Find where the given text appears and provide that cell's center as [x, y] coordinate. 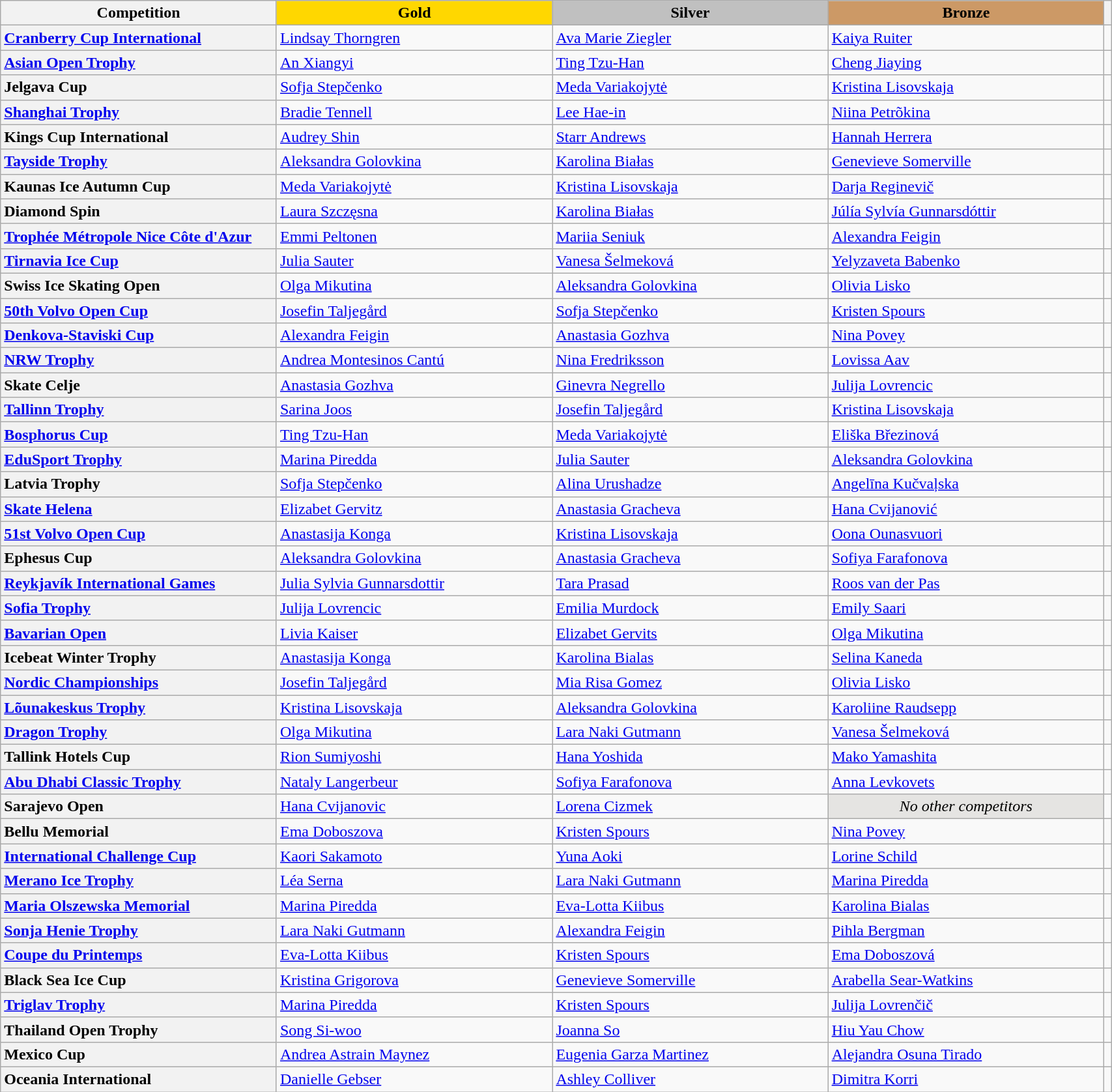
Thailand Open Trophy [139, 1029]
Hiu Yau Chow [965, 1029]
EduSport Trophy [139, 459]
Emilia Murdock [691, 608]
Hana Yoshida [691, 757]
International Challenge Cup [139, 856]
Song Si-woo [414, 1029]
Léa Serna [414, 881]
Nordic Championships [139, 682]
Abu Dhabi Classic Trophy [139, 782]
Arabella Sear-Watkins [965, 980]
Andrea Montesinos Cantú [414, 360]
Lindsay Thorngren [414, 38]
Triglav Trophy [139, 1005]
Alejandra Osuna Tirado [965, 1054]
Bronze [965, 13]
Ema Doboszova [414, 831]
Tallink Hotels Cup [139, 757]
Asian Open Trophy [139, 63]
Starr Andrews [691, 137]
Gold [414, 13]
Mexico Cup [139, 1054]
Skate Helena [139, 509]
Karoliine Raudsepp [965, 707]
Jelgava Cup [139, 87]
Icebeat Winter Trophy [139, 657]
Julia Sylvia Gunnarsdottir [414, 583]
Mia Risa Gomez [691, 682]
Black Sea Ice Cup [139, 980]
Kristina Grigorova [414, 980]
Livia Kaiser [414, 633]
Kaori Sakamoto [414, 856]
Merano Ice Trophy [139, 881]
Reykjavík International Games [139, 583]
Joanna So [691, 1029]
Competition [139, 13]
An Xiangyi [414, 63]
Ephesus Cup [139, 558]
Mariia Seniuk [691, 236]
Elizabet Gervits [691, 633]
Sarajevo Open [139, 807]
Latvia Trophy [139, 484]
Elizabet Gervitz [414, 509]
Lõunakeskus Trophy [139, 707]
Sarina Joos [414, 410]
Sonja Henie Trophy [139, 930]
50th Volvo Open Cup [139, 311]
NRW Trophy [139, 360]
Eugenia Garza Martinez [691, 1054]
51st Volvo Open Cup [139, 534]
Dragon Trophy [139, 732]
No other competitors [965, 807]
Denkova-Staviski Cup [139, 336]
Coupe du Printemps [139, 955]
Sofia Trophy [139, 608]
Yelyzaveta Babenko [965, 261]
Andrea Astrain Maynez [414, 1054]
Bavarian Open [139, 633]
Oceania International [139, 1079]
Roos van der Pas [965, 583]
Bradie Tennell [414, 112]
Tirnavia Ice Cup [139, 261]
Tara Prasad [691, 583]
Danielle Gebser [414, 1079]
Selina Kaneda [965, 657]
Shanghai Trophy [139, 112]
Kaiya Ruiter [965, 38]
Trophée Métropole Nice Côte d'Azur [139, 236]
Darja Reginevič [965, 186]
Audrey Shin [414, 137]
Ema Doboszová [965, 955]
Emmi Peltonen [414, 236]
Julija Lovrenčič [965, 1005]
Nina Fredriksson [691, 360]
Diamond Spin [139, 211]
Anna Levkovets [965, 782]
Kings Cup International [139, 137]
Bellu Memorial [139, 831]
Hannah Herrera [965, 137]
Maria Olszewska Memorial [139, 906]
Lee Hae-in [691, 112]
Cheng Jiaying [965, 63]
Angelīna Kučvaļska [965, 484]
Tallinn Trophy [139, 410]
Kaunas Ice Autumn Cup [139, 186]
Cranberry Cup International [139, 38]
Bosphorus Cup [139, 435]
Lovissa Aav [965, 360]
Hana Cvijanović [965, 509]
Silver [691, 13]
Nataly Langerbeur [414, 782]
Hana Cvijanovic [414, 807]
Pihla Bergman [965, 930]
Yuna Aoki [691, 856]
Swiss Ice Skating Open [139, 285]
Eliška Březinová [965, 435]
Laura Szczęsna [414, 211]
Ashley Colliver [691, 1079]
Niina Petrõkina [965, 112]
Skate Celje [139, 385]
Emily Saari [965, 608]
Oona Ounasvuori [965, 534]
Tayside Trophy [139, 162]
Lorena Cizmek [691, 807]
Lorine Schild [965, 856]
Rion Sumiyoshi [414, 757]
Dimitra Korri [965, 1079]
Ava Marie Ziegler [691, 38]
Mako Yamashita [965, 757]
Alina Urushadze [691, 484]
Ginevra Negrello [691, 385]
Júlía Sylvía Gunnarsdóttir [965, 211]
